Search for the cell housing the specified text and yield its (X, Y) center coordinate. 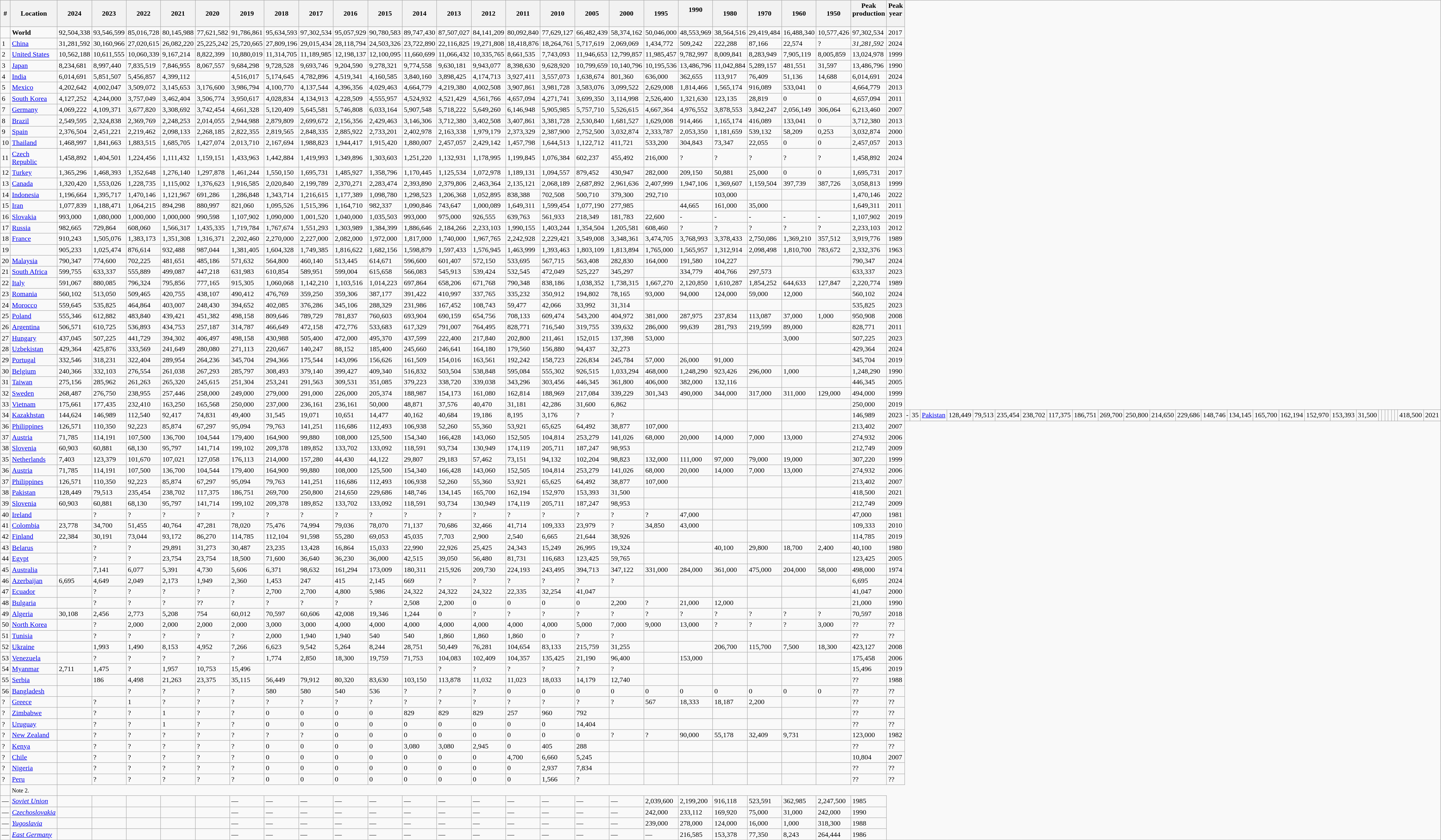
4,498 (144, 680)
101,670 (144, 459)
397,739 (799, 184)
5,649,260 (489, 110)
1,358,796 (385, 173)
2,039,600 (661, 801)
43,000 (695, 526)
1,841,663 (109, 143)
441,729 (144, 338)
11,189,985 (316, 54)
24 (5, 305)
509,465 (144, 294)
472,000 (351, 338)
1,196,664 (75, 195)
2,082,000 (351, 239)
1,461,244 (247, 173)
188,969 (558, 393)
188,987 (420, 393)
1,442,884 (282, 158)
3,509,072 (144, 88)
280,080 (213, 349)
179,560 (523, 349)
1,316,371 (213, 239)
876,614 (144, 250)
1970 (764, 14)
1,576,945 (489, 250)
563,408 (592, 261)
3,381,728 (558, 121)
224,193 (523, 570)
1,457,798 (523, 143)
97,000 (730, 459)
1,142,210 (316, 283)
37,576 (454, 404)
164,180 (489, 349)
5 (5, 88)
253,241 (282, 382)
29,800 (764, 548)
217,840 (489, 338)
127,847 (833, 283)
285,797 (247, 371)
25,000 (764, 173)
29,183 (454, 459)
495,370 (385, 338)
104,357 (523, 658)
4,519,341 (351, 76)
1,076,384 (558, 158)
108,743 (489, 305)
1,719,784 (247, 228)
232,410 (144, 404)
1,916,585 (247, 184)
601,407 (454, 261)
1,475 (109, 669)
France (34, 239)
87,166 (764, 43)
218,349 (592, 217)
75,476 (282, 526)
11,985,457 (661, 54)
22,335 (523, 592)
Algeria (34, 614)
566,083 (420, 272)
40,764 (178, 526)
2,167,694 (282, 143)
3,981,728 (558, 88)
East Germany (34, 834)
19,324 (626, 548)
247 (316, 581)
104,083 (454, 658)
1,944,417 (351, 143)
44,122 (385, 459)
3,557,073 (558, 76)
304,843 (695, 143)
291,563 (316, 382)
437,045 (75, 338)
74,831 (213, 415)
2,370,271 (351, 184)
10,577,426 (833, 32)
44 (5, 559)
194,802 (592, 294)
268,487 (75, 393)
257,187 (213, 327)
71,137 (420, 526)
23,375 (213, 680)
220,667 (282, 349)
123,379 (109, 459)
1,098,780 (385, 195)
216,000 (661, 158)
2,822,355 (247, 132)
1,297,878 (213, 173)
338,720 (454, 382)
245,660 (420, 349)
1,972,000 (385, 239)
1,553,026 (109, 184)
472,776 (351, 327)
1,199,845 (523, 158)
48 (5, 603)
516,832 (420, 371)
7,266 (247, 647)
292,710 (661, 195)
5,645,581 (316, 110)
539,132 (764, 132)
58,000 (833, 570)
1,035,503 (385, 217)
219,599 (764, 327)
1960 (799, 14)
2,850 (316, 658)
Australia (34, 570)
27,020,615 (144, 43)
379,223 (420, 382)
394,302 (178, 338)
2,056,149 (799, 110)
423,127 (869, 647)
14 (5, 195)
1,767,674 (282, 228)
284,000 (695, 570)
2,750,086 (764, 239)
285,962 (109, 382)
60,012 (247, 614)
306,064 (833, 110)
22,055 (764, 143)
91,598 (316, 537)
59,765 (626, 559)
73,151 (523, 459)
93,000 (661, 294)
337,765 (489, 294)
4,134,913 (316, 99)
24,343 (523, 548)
11,042,884 (730, 65)
523,591 (764, 801)
5,746,808 (351, 110)
4,069,222 (75, 110)
291,000 (316, 393)
880,997 (213, 206)
1,813,894 (626, 250)
1,170,445 (420, 173)
564,800 (282, 261)
8,822,399 (213, 54)
790,348 (523, 283)
9,204,590 (351, 65)
1,090,846 (420, 206)
3,506,774 (213, 99)
1,052,895 (489, 195)
777,165 (213, 283)
Portugal (34, 360)
691,286 (213, 195)
339,038 (489, 382)
161,509 (420, 360)
96,400 (626, 658)
192,242 (523, 360)
16,000 (764, 823)
11,946,653 (592, 54)
702,225 (144, 261)
406,000 (661, 382)
156,626 (385, 360)
18,264,761 (558, 43)
1,803,109 (592, 250)
1,352,648 (144, 173)
94,437 (592, 349)
481,551 (799, 65)
571,632 (247, 261)
88,152 (351, 349)
636,000 (661, 76)
29,419,484 (764, 32)
99,639 (695, 327)
80,092,840 (523, 32)
31,273 (213, 548)
40,684 (454, 415)
344,000 (730, 393)
17 (5, 228)
5,000 (592, 625)
499,087 (178, 272)
1,610,287 (730, 283)
Romania (34, 294)
760,603 (385, 316)
233,112 (695, 812)
6,146,948 (523, 110)
New Zealand (34, 735)
533,683 (385, 327)
1,298,523 (420, 195)
481,651 (178, 261)
2,429,142 (489, 143)
19,271,808 (489, 43)
331,000 (661, 570)
161,000 (730, 206)
555,302 (558, 371)
144,624 (75, 415)
16,488,340 (799, 32)
89,000 (799, 327)
1,103,516 (351, 283)
32,409 (764, 735)
217,084 (592, 393)
2020 (213, 14)
94,132 (558, 459)
415 (351, 581)
1,381,405 (247, 250)
46 (5, 581)
608,460 (661, 228)
5,391 (178, 570)
Malaysia (34, 261)
12,740 (626, 680)
9,693,746 (316, 65)
3,407,861 (523, 121)
29,891 (178, 548)
509,242 (695, 43)
6,033,164 (385, 110)
# (5, 14)
Hungary (34, 338)
Mexico (34, 88)
2,400 (833, 548)
39,050 (454, 559)
10,562,188 (75, 54)
1,490 (144, 647)
1,122,712 (592, 143)
70,686 (454, 526)
35,000 (764, 206)
14,688 (833, 76)
1,395,717 (109, 195)
76,281 (489, 647)
6 (5, 99)
China (34, 43)
3,176 (558, 415)
1,383,173 (144, 239)
879,452 (592, 173)
381,000 (661, 316)
455,492 (626, 158)
9,731 (799, 735)
1,077,190 (592, 206)
2,773 (144, 614)
93,546,599 (109, 32)
1,485,927 (351, 173)
10,140,796 (626, 65)
2,120,850 (695, 283)
161,294 (351, 570)
90,780,583 (385, 32)
5,851,507 (109, 76)
181,783 (626, 217)
161,080 (489, 393)
216,585 (695, 834)
1,883,515 (144, 143)
880,085 (109, 283)
1,025,474 (109, 250)
303,456 (558, 382)
916,118 (730, 801)
2,961,636 (626, 184)
10,611,555 (109, 54)
960 (558, 713)
1,740,000 (454, 239)
32 (5, 393)
31,597 (833, 65)
394,652 (247, 305)
31 (5, 382)
382,000 (695, 382)
163,561 (489, 360)
2,332,376 (869, 250)
12,799,857 (626, 54)
406,497 (213, 338)
12,198,137 (351, 54)
2,733,201 (385, 132)
2,393,890 (420, 184)
9,728,528 (282, 65)
77,621,582 (213, 32)
204,000 (799, 570)
2,013,710 (247, 143)
Yugoslavia (34, 823)
923,426 (730, 371)
4,002,508 (489, 88)
1995 (661, 14)
8,283,949 (764, 54)
464,864 (144, 305)
4,127,252 (75, 99)
278,000 (695, 823)
163,250 (178, 404)
277,985 (626, 206)
Germany (34, 110)
2,135,121 (523, 184)
1,453 (282, 581)
525,227 (592, 272)
1,957 (178, 669)
476,769 (282, 294)
4,137,544 (316, 88)
11,066,432 (454, 54)
5,986 (385, 592)
608,060 (144, 228)
Uzbekistan (34, 349)
11 (5, 158)
154,016 (454, 360)
5,245 (592, 757)
3,757,049 (144, 99)
1,681,527 (626, 121)
50,881 (730, 173)
10,651 (351, 415)
795,856 (178, 283)
1,000,089 (489, 206)
Japan (34, 65)
1,038,352 (592, 283)
500,710 (592, 195)
1,159,504 (764, 184)
87,507,027 (454, 32)
265,320 (178, 382)
Argentina (34, 327)
1,251,220 (420, 158)
319,755 (592, 327)
3,462,404 (178, 99)
2,199,789 (316, 184)
1,178,995 (489, 158)
42,286 (558, 404)
614,671 (385, 261)
15 (5, 206)
2,629,008 (661, 88)
345,297 (626, 272)
434,753 (178, 327)
2,227,000 (316, 239)
3,842,247 (764, 110)
35,115 (247, 680)
2,369,769 (144, 121)
916,089 (764, 88)
South Africa (34, 272)
91,786,861 (247, 32)
5,174,645 (282, 76)
1,365,296 (75, 173)
317,000 (764, 393)
3,986,794 (247, 88)
57,000 (661, 360)
2,324,838 (109, 121)
361,800 (626, 382)
19,071 (316, 415)
411,721 (626, 143)
215,926 (454, 570)
2,429,463 (385, 121)
30,160,966 (109, 43)
98,632 (316, 570)
801,360 (626, 76)
1982 (896, 735)
838,388 (523, 195)
296,000 (764, 371)
3 (5, 65)
77,350 (764, 834)
42,066 (558, 305)
162,814 (523, 393)
261,038 (178, 371)
602,237 (592, 158)
116,683 (558, 559)
3,176,600 (213, 88)
81,731 (523, 559)
271,113 (247, 349)
Kenya (34, 746)
47 (5, 592)
Bangladesh (34, 691)
Bulgaria (34, 603)
3,840,160 (420, 76)
2,900 (489, 537)
50,046,000 (661, 32)
Venezuela (34, 658)
276,750 (109, 393)
2,242,928 (523, 239)
505,400 (316, 338)
26,000 (695, 360)
8,005,859 (833, 54)
249,000 (247, 393)
764,495 (489, 327)
1,551,293 (316, 228)
288,329 (385, 305)
1,550,150 (282, 173)
8,243 (799, 834)
186 (109, 680)
6,213,460 (869, 110)
2,184,266 (454, 228)
6,077 (144, 570)
1,393,463 (558, 250)
19 (5, 250)
729,864 (109, 228)
205,374 (385, 393)
1,125,534 (454, 173)
334,779 (695, 272)
379,140 (316, 371)
North Korea (34, 625)
18,187 (730, 702)
111,000 (695, 459)
1,629,008 (661, 121)
18 (5, 239)
3,742,454 (213, 110)
631,983 (247, 272)
26,995 (592, 548)
617,329 (420, 327)
27 (5, 338)
322,404 (144, 360)
910,243 (75, 239)
294,366 (282, 360)
1,343,714 (282, 195)
50,000 (385, 404)
350,912 (558, 294)
132,000 (661, 459)
5,526,615 (626, 110)
30 (5, 371)
1,228,735 (144, 184)
31,545 (282, 415)
485,186 (213, 261)
2,451,221 (109, 132)
287,975 (695, 316)
1,320,420 (75, 184)
276,554 (144, 371)
1,638,674 (592, 76)
86,270 (213, 537)
308,493 (282, 371)
982,337 (385, 206)
76,409 (764, 76)
1,121,967 (178, 195)
153,000 (695, 658)
1963 (896, 250)
11,023 (523, 680)
2,014,055 (213, 121)
103,150 (420, 680)
89,747,430 (420, 32)
357,512 (833, 239)
Slovakia (34, 217)
Italy (34, 283)
1,177,389 (351, 195)
3,919,776 (869, 239)
50,449 (454, 647)
538,848 (489, 371)
22,600 (661, 217)
102,409 (489, 658)
2015 (385, 14)
Russia (34, 228)
1986 (869, 834)
4,516,017 (247, 76)
54 (5, 669)
2014 (420, 14)
Thailand (34, 143)
2,407,999 (661, 184)
14,179 (592, 680)
12 (5, 173)
23,979 (592, 526)
1,817,000 (420, 239)
2,020,840 (282, 184)
2,163,338 (454, 132)
237,000 (282, 404)
789,729 (316, 316)
6,665 (558, 537)
359,250 (316, 294)
22,574 (799, 43)
26 (5, 327)
3,907,861 (523, 88)
339,229 (626, 393)
513,050 (109, 294)
2,819,565 (282, 132)
25 (5, 316)
702,508 (558, 195)
9,628,920 (558, 65)
34,700 (109, 526)
451,382 (213, 316)
16 (5, 217)
4 (5, 76)
16,864 (351, 548)
1,349,896 (351, 158)
466,649 (282, 327)
4,202,642 (75, 88)
2,937 (558, 768)
9 (5, 132)
1,967,765 (489, 239)
1,165,174 (730, 121)
2,402,978 (420, 132)
1,303,989 (351, 228)
10,880,019 (247, 54)
10,060,339 (144, 54)
8,195 (523, 415)
22,990 (420, 548)
1,369,210 (799, 239)
2,145 (385, 581)
610,854 (282, 272)
2,463,364 (489, 184)
2,373,329 (523, 132)
781,837 (351, 316)
543,200 (592, 316)
246,641 (454, 349)
362,985 (799, 801)
975,000 (454, 217)
164,000 (661, 261)
175,544 (316, 360)
98,823 (626, 459)
1,404,501 (109, 158)
1985 (869, 801)
231,986 (420, 305)
332,546 (75, 360)
112,540 (144, 415)
38,926 (626, 537)
49,400 (247, 415)
416,089 (764, 121)
1,434,772 (661, 43)
1950 (833, 14)
29 (5, 360)
44,430 (351, 459)
113,917 (730, 76)
6,660 (558, 757)
2,220,774 (869, 283)
11,660,699 (420, 54)
123,135 (730, 99)
4,561,766 (489, 99)
3,950,617 (247, 99)
1,384,399 (385, 228)
1,164,710 (351, 206)
425,876 (109, 349)
437,599 (420, 338)
311,000 (799, 393)
103,000 (730, 195)
31,181 (523, 404)
214,000 (282, 459)
1,979,179 (489, 132)
1,354,504 (592, 228)
23,722,890 (420, 43)
95,057,929 (351, 32)
1,224,456 (144, 158)
Peakproduction (869, 14)
1,915,420 (385, 143)
430,947 (626, 173)
301,343 (661, 393)
209,730 (489, 570)
40,470 (489, 404)
73,347 (730, 143)
175,661 (75, 404)
405 (558, 746)
75,000 (764, 812)
21,644 (592, 537)
173,009 (385, 570)
36,000 (385, 559)
2,387,900 (558, 132)
409,340 (385, 371)
7 (5, 110)
1,565,174 (730, 88)
84,141,209 (489, 32)
644,633 (799, 283)
402,085 (282, 305)
56,480 (489, 559)
791,007 (454, 327)
4,521,429 (454, 99)
Note 2. (34, 790)
48,871 (420, 404)
286,000 (661, 327)
5,208 (178, 614)
8,067,557 (213, 65)
3,145,653 (178, 88)
309,531 (351, 382)
112,104 (282, 537)
1,014,223 (385, 283)
Soviet Union (34, 801)
158,723 (558, 360)
9,167,214 (178, 54)
5,289,157 (764, 65)
123,000 (869, 735)
191,580 (695, 261)
533,041 (799, 88)
2,199,200 (695, 801)
245,784 (626, 360)
490,412 (247, 294)
2,053,350 (695, 132)
4,524,932 (420, 99)
49 (5, 614)
Vietnam (34, 404)
475,000 (764, 570)
13 (5, 184)
4,028,834 (282, 99)
282,000 (661, 173)
774,600 (109, 261)
1,749,385 (316, 250)
10,195,536 (661, 65)
Ecuador (34, 592)
5,905,985 (558, 110)
34 (5, 415)
654,756 (489, 316)
38,564,516 (730, 32)
1,276,140 (178, 173)
211,461 (558, 338)
3,058,813 (869, 184)
45,035 (420, 537)
104,654 (523, 647)
Ukraine (34, 647)
31,255 (626, 647)
Netherlands (34, 459)
18,500 (247, 559)
1,132,931 (454, 158)
56 (5, 691)
51,136 (799, 76)
536 (385, 691)
58,209 (799, 132)
56,449 (282, 680)
206,700 (730, 647)
472,158 (316, 327)
28,819 (764, 99)
167,452 (454, 305)
281,793 (730, 327)
1,080,000 (109, 217)
91,000 (730, 360)
339,632 (626, 327)
240,366 (75, 371)
533,200 (661, 143)
1,468,997 (75, 143)
152,015 (592, 338)
1,566 (558, 779)
66,482,439 (592, 32)
821,060 (247, 206)
539,424 (489, 272)
288 (592, 746)
4,271,741 (558, 99)
532,545 (523, 272)
51,455 (144, 526)
113,878 (454, 680)
36,640 (316, 559)
2,173 (178, 581)
2,069,069 (626, 43)
2,752,500 (592, 132)
387,177 (385, 294)
1,189,131 (523, 173)
248,430 (213, 305)
1,427,074 (213, 143)
222,288 (730, 43)
22 (5, 283)
Belgium (34, 371)
8,997,440 (109, 65)
185,400 (385, 349)
5,264 (351, 647)
41 (5, 526)
2,508 (420, 603)
85,016,728 (144, 32)
Morocco (34, 305)
31,600 (592, 404)
176,113 (247, 459)
410,997 (454, 294)
90,000 (695, 735)
796,324 (144, 283)
599,004 (351, 272)
589,951 (316, 272)
42,515 (420, 559)
362,655 (695, 76)
261,263 (144, 382)
4,700 (523, 757)
4,100,770 (282, 88)
561,933 (558, 217)
Poland (34, 316)
9,943,077 (489, 65)
1,060,068 (282, 283)
21 (5, 272)
2,699,672 (316, 121)
4,396,356 (351, 88)
7,834 (592, 768)
177,435 (109, 404)
403,007 (178, 305)
World (34, 32)
238,955 (144, 393)
615,658 (385, 272)
743,647 (454, 206)
420,755 (178, 294)
926,555 (489, 217)
157,280 (316, 459)
Czech Republic (34, 158)
143,096 (351, 360)
18,033 (558, 680)
498,000 (869, 570)
Azerbaijan (34, 581)
83,630 (385, 680)
591,067 (75, 283)
1,001,520 (316, 217)
1,566,317 (178, 228)
1,597,433 (454, 250)
222,400 (454, 338)
19,346 (385, 614)
2,379,806 (454, 184)
4,782,896 (316, 76)
21,190 (592, 658)
29,015,434 (316, 43)
165,568 (213, 404)
483,840 (144, 316)
45 (5, 570)
32,273 (626, 349)
1,685,705 (178, 143)
107,021 (178, 459)
92,417 (178, 415)
241,649 (178, 349)
987,044 (213, 250)
1,033,294 (626, 371)
53 (5, 658)
202,800 (523, 338)
59,477 (523, 305)
257,446 (178, 393)
7,835,519 (144, 65)
40 (5, 514)
1,181,659 (730, 132)
0,253 (833, 132)
2,068,189 (558, 184)
95,634,593 (282, 32)
439,421 (178, 316)
1,667,270 (661, 283)
132,116 (730, 382)
2,333,787 (661, 132)
Peru (34, 779)
1,403,244 (558, 228)
4,228,509 (351, 99)
83,133 (558, 647)
716,540 (558, 327)
595,084 (523, 371)
297,573 (764, 272)
1,644,513 (558, 143)
2,687,892 (592, 184)
567,715 (558, 261)
180,311 (420, 570)
792 (592, 713)
26,082,220 (178, 43)
8,661,535 (523, 54)
78,020 (247, 526)
1974 (896, 570)
41,714 (523, 526)
3,927,411 (523, 76)
31,314 (626, 305)
6,371 (282, 570)
990,598 (213, 217)
468,000 (661, 371)
Peakyear (896, 14)
1,115,002 (178, 184)
697,864 (420, 283)
1,321,630 (695, 99)
57,462 (489, 459)
22,384 (75, 537)
545,913 (454, 272)
1,077,839 (75, 206)
7,703 (454, 537)
318,300 (833, 823)
2,945 (489, 746)
79,036 (351, 526)
391,422 (420, 294)
447,218 (213, 272)
7,846,955 (178, 65)
2,098,133 (178, 132)
55 (5, 680)
32,466 (489, 526)
610,725 (109, 327)
22,116,825 (454, 43)
2,879,809 (282, 121)
2016 (351, 14)
Location (34, 14)
1,351,308 (178, 239)
73,044 (144, 537)
1,814,466 (695, 88)
1,765,000 (661, 250)
226,000 (351, 393)
258,000 (213, 393)
1,433,963 (247, 158)
559,645 (75, 305)
345,106 (351, 305)
Belarus (34, 548)
2,885,922 (351, 132)
44,665 (695, 206)
1,111,432 (178, 158)
1,159,151 (213, 158)
9,000 (661, 625)
4,399,112 (178, 76)
3,699,350 (592, 99)
78,165 (626, 294)
2,526,400 (661, 99)
18,700 (799, 548)
1,993 (109, 647)
1,990,155 (523, 228)
555,346 (75, 316)
639,763 (523, 217)
8,234,681 (75, 65)
2,456 (109, 614)
19,759 (385, 658)
243,495 (558, 570)
596,600 (420, 261)
379,300 (626, 195)
10,804 (869, 757)
3,677,820 (144, 110)
3,878,553 (730, 110)
5,120,409 (282, 110)
307,220 (869, 459)
52 (5, 647)
14,404 (592, 724)
80,320 (351, 680)
5,718,222 (454, 110)
4,649 (109, 581)
239,000 (661, 823)
612,882 (109, 316)
245,615 (213, 382)
1,216,615 (316, 195)
33 (5, 404)
513,445 (351, 261)
18,333 (695, 702)
3,898,425 (454, 76)
10,335,765 (489, 54)
Brazil (34, 121)
135,425 (558, 658)
226,834 (592, 360)
Ireland (34, 514)
Zimbabwe (34, 713)
Finland (34, 537)
915,305 (247, 283)
71,753 (420, 658)
1,854,252 (764, 283)
347,122 (626, 570)
1,072,978 (489, 173)
9,542 (316, 647)
2,360 (247, 581)
289,954 (178, 360)
506,571 (75, 327)
7,905,119 (799, 54)
1,090,000 (282, 217)
404,972 (626, 316)
1,886,646 (420, 228)
4,002,047 (109, 88)
28 (5, 349)
22,926 (454, 548)
9,630,181 (454, 65)
2,848,335 (316, 132)
8 (5, 121)
5,606 (247, 570)
Indonesia (34, 195)
335,232 (523, 294)
4,976,552 (695, 110)
9,278,321 (385, 65)
3,768,993 (695, 239)
156,880 (558, 349)
9,782,997 (695, 54)
Spain (34, 132)
658,206 (454, 283)
33,992 (592, 305)
438,107 (213, 294)
361,000 (730, 570)
1,419,993 (316, 158)
25,225,242 (213, 43)
1,880,007 (420, 143)
Colombia (34, 526)
79,912 (316, 680)
2,202,460 (247, 239)
69,053 (385, 537)
264,236 (213, 360)
1,312,914 (730, 250)
30,108 (75, 614)
1,095,526 (282, 206)
28,751 (420, 647)
237,834 (730, 316)
5,757,710 (592, 110)
982,665 (75, 228)
Egypt (34, 559)
4,219,380 (454, 88)
8,244 (385, 647)
905,233 (75, 250)
7,403 (75, 459)
394,713 (592, 570)
2,283,474 (385, 184)
376,286 (316, 305)
257 (523, 713)
333,569 (144, 349)
2,268,185 (213, 132)
South Korea (34, 99)
79,000 (764, 459)
8,009,841 (730, 54)
60,606 (316, 614)
5,907,548 (420, 110)
Canada (34, 184)
39 (5, 503)
53,000 (661, 338)
13,428 (316, 548)
13,024,978 (869, 54)
102,204 (592, 459)
36,230 (351, 559)
1,774 (282, 658)
113,087 (764, 316)
27,809,196 (282, 43)
490,000 (695, 393)
215,759 (592, 647)
1,463,999 (523, 250)
5,717,619 (592, 43)
1,303,603 (385, 158)
4,661,328 (247, 110)
4,109,371 (109, 110)
669 (420, 581)
92,504,338 (75, 32)
2,549,595 (75, 121)
1,949 (213, 581)
9,774,558 (420, 65)
2 (5, 54)
2,049 (144, 581)
Sweden (34, 393)
209,150 (695, 173)
1,682,156 (385, 250)
1,599,454 (558, 206)
1,515,396 (316, 206)
343,296 (523, 382)
314,787 (247, 327)
359,306 (351, 294)
4,952 (213, 647)
140,247 (316, 349)
21,263 (178, 680)
275,156 (75, 382)
2,711 (75, 669)
8,153 (178, 647)
Uruguay (34, 724)
1,286,848 (247, 195)
4,244,000 (109, 99)
71,600 (282, 559)
4,174,713 (489, 76)
43 (5, 548)
609,474 (558, 316)
55,178 (730, 735)
58,374,162 (626, 32)
267,293 (213, 371)
Serbia (34, 680)
1,188,471 (109, 206)
318,231 (109, 360)
India (34, 76)
533,695 (523, 261)
7,743,093 (558, 54)
32,254 (558, 592)
Nigeria (34, 768)
10,753 (213, 669)
264,444 (833, 834)
30,487 (247, 548)
59,000 (764, 294)
2,376,504 (75, 132)
23 (5, 294)
2,247,500 (833, 801)
572,150 (489, 261)
555,889 (144, 272)
29,807 (420, 459)
10,799,659 (592, 65)
1,206,368 (454, 195)
3,348,361 (626, 239)
1,988,823 (316, 143)
950,908 (869, 316)
1,947,106 (695, 184)
754 (213, 614)
137,398 (626, 338)
914,466 (695, 121)
3,146,306 (420, 121)
1,064,215 (144, 206)
25,425 (489, 548)
6,623 (282, 647)
536,893 (144, 327)
Myanmar (34, 669)
1,816,622 (351, 250)
1,040,000 (351, 217)
1,604,328 (282, 250)
34,850 (661, 526)
1,810,700 (799, 250)
4,730 (213, 570)
30,191 (109, 537)
18,418,876 (523, 43)
3,402,508 (489, 121)
19,186 (489, 415)
2,944,988 (247, 121)
55,280 (351, 537)
24,503,326 (385, 43)
42 (5, 537)
1,738,315 (626, 283)
332,103 (109, 371)
42,008 (351, 614)
387,726 (833, 184)
Tunisia (34, 636)
20 (5, 261)
809,646 (282, 316)
3,474,705 (661, 239)
94,000 (695, 294)
153,378 (730, 834)
503,504 (454, 371)
1,376,623 (213, 184)
3,099,522 (626, 88)
1981 (896, 514)
894,298 (178, 206)
567 (661, 702)
15,033 (385, 548)
12,100,095 (385, 54)
United States (34, 54)
Chile (34, 757)
926,515 (592, 371)
23,235 (282, 548)
279,000 (282, 393)
37,000 (799, 316)
127,058 (213, 459)
351,085 (385, 382)
77,629,127 (558, 32)
3,583,076 (592, 88)
6,862 (626, 404)
80,145,988 (178, 32)
154,173 (454, 393)
93,172 (178, 537)
1,094,557 (558, 173)
Turkey (34, 173)
282,830 (626, 261)
25,720,665 (247, 43)
7,500 (799, 647)
3,114,998 (626, 99)
404,766 (730, 272)
3,549,008 (592, 239)
11,314,705 (282, 54)
693,904 (420, 316)
9,684,298 (247, 65)
Kazakhstan (34, 415)
3,378,433 (730, 239)
4,800 (351, 592)
4,667,364 (661, 110)
5,456,857 (144, 76)
494,000 (869, 393)
Taiwan (34, 382)
932,488 (178, 250)
1,205,581 (626, 228)
78,070 (385, 526)
8,398,630 (523, 65)
2,270,000 (282, 239)
133,041 (799, 121)
599,755 (75, 272)
15,249 (558, 548)
51 (5, 636)
472,049 (558, 272)
4,029,463 (385, 88)
2,219,462 (144, 132)
115,700 (764, 647)
838,186 (558, 283)
1,468,393 (109, 173)
430,988 (282, 338)
1,435,335 (213, 228)
1,505,076 (109, 239)
671,768 (489, 283)
169,920 (730, 812)
690,159 (454, 316)
19,000 (799, 459)
2,098,498 (764, 250)
Greece (34, 702)
1,565,957 (695, 250)
Iran (34, 206)
4,160,585 (385, 76)
Czechoslovakia (34, 812)
1,598,879 (420, 250)
4,555,957 (385, 99)
50 (5, 625)
708,133 (523, 316)
3,308,692 (178, 110)
2,248,253 (178, 121)
2,156,356 (351, 121)
31,000 (799, 812)
399,427 (351, 371)
40,162 (420, 415)
47,281 (213, 526)
175,458 (869, 658)
129,000 (833, 393)
1,244 (420, 614)
11,032 (489, 680)
10 (5, 143)
2,530,840 (592, 121)
104,227 (730, 261)
7,141 (109, 570)
2,229,421 (558, 239)
251,304 (247, 382)
783,672 (833, 250)
74,994 (316, 526)
460,140 (316, 261)
2,540 (523, 537)
14,477 (385, 415)
48,553,969 (695, 32)
23,778 (75, 526)
1,369,607 (730, 184)
28,118,794 (351, 43)
